From the cell containing the given text, extract its center point as [x, y] coordinate. 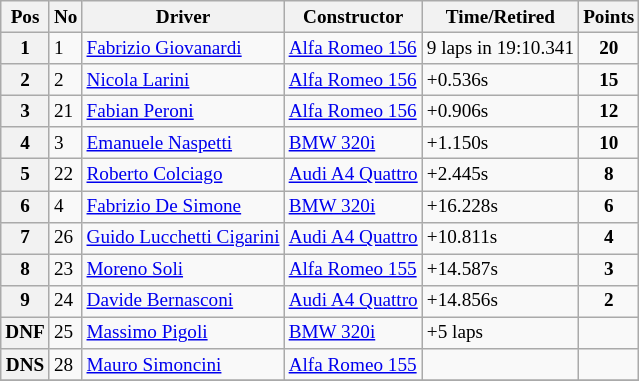
12 [609, 111]
25 [66, 333]
Points [609, 17]
Pos [26, 17]
10 [609, 143]
Guido Lucchetti Cigarini [183, 238]
5 [26, 175]
7 [26, 238]
+1.150s [500, 143]
+14.587s [500, 270]
Moreno Soli [183, 270]
9 [26, 301]
Fabrizio Giovanardi [183, 48]
+0.906s [500, 111]
+0.536s [500, 80]
Nicola Larini [183, 80]
Fabrizio De Simone [183, 206]
Emanuele Naspetti [183, 143]
Mauro Simoncini [183, 365]
+5 laps [500, 333]
26 [66, 238]
+14.856s [500, 301]
Fabian Peroni [183, 111]
20 [609, 48]
+2.445s [500, 175]
Massimo Pigoli [183, 333]
No [66, 17]
DNF [26, 333]
15 [609, 80]
+10.811s [500, 238]
21 [66, 111]
+16.228s [500, 206]
DNS [26, 365]
24 [66, 301]
Constructor [353, 17]
Roberto Colciago [183, 175]
9 laps in 19:10.341 [500, 48]
Time/Retired [500, 17]
23 [66, 270]
Davide Bernasconi [183, 301]
Driver [183, 17]
28 [66, 365]
22 [66, 175]
